Pinpoint the cell where the given text exists, returning its [X, Y] midpoint coordinate. 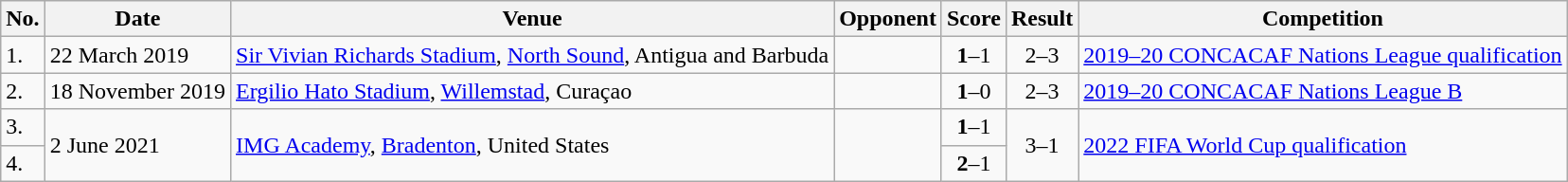
Opponent [888, 19]
3. [23, 127]
Competition [1323, 19]
3–1 [1042, 145]
Ergilio Hato Stadium, Willemstad, Curaçao [532, 91]
4. [23, 163]
Result [1042, 19]
1–0 [973, 91]
2019–20 CONCACAF Nations League B [1323, 91]
Sir Vivian Richards Stadium, North Sound, Antigua and Barbuda [532, 55]
IMG Academy, Bradenton, United States [532, 145]
Venue [532, 19]
18 November 2019 [137, 91]
Score [973, 19]
22 March 2019 [137, 55]
2 June 2021 [137, 145]
2019–20 CONCACAF Nations League qualification [1323, 55]
2–1 [973, 163]
No. [23, 19]
1. [23, 55]
2022 FIFA World Cup qualification [1323, 145]
Date [137, 19]
2. [23, 91]
